Return (X, Y) of the center of cell containing provided text 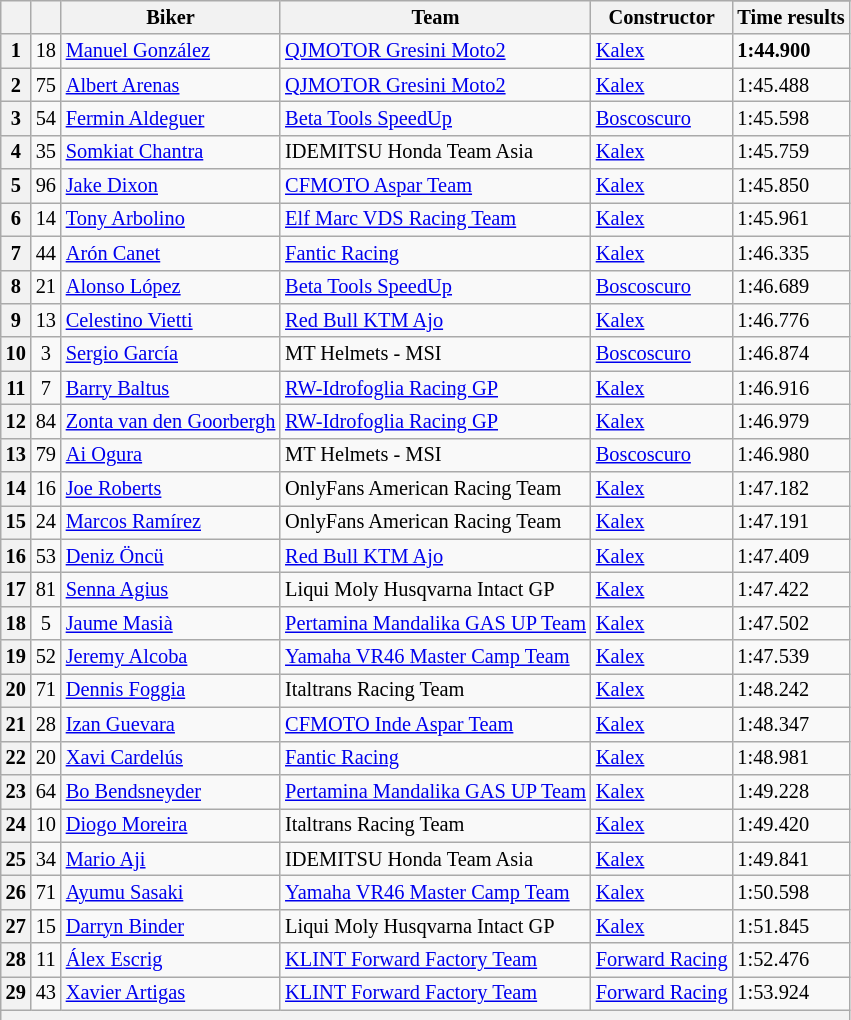
Celestino Vietti (170, 320)
1:48.347 (790, 724)
Xavier Artigas (170, 993)
2 (16, 85)
Manuel González (170, 51)
1:47.191 (790, 522)
1:48.242 (790, 690)
Albert Arenas (170, 85)
8 (16, 287)
27 (16, 926)
29 (16, 993)
1:45.598 (790, 118)
Team (436, 17)
1:49.228 (790, 791)
64 (46, 791)
1:45.488 (790, 85)
25 (16, 859)
1:47.409 (790, 556)
1:47.539 (790, 657)
Arón Canet (170, 253)
9 (16, 320)
43 (46, 993)
1:46.874 (790, 354)
Mario Aji (170, 859)
Zonta van den Goorbergh (170, 421)
54 (46, 118)
Álex Escrig (170, 960)
1:52.476 (790, 960)
Jeremy Alcoba (170, 657)
Joe Roberts (170, 489)
19 (16, 657)
79 (46, 455)
Jake Dixon (170, 186)
6 (16, 219)
96 (46, 186)
Ayumu Sasaki (170, 892)
23 (16, 791)
Darryn Binder (170, 926)
Marcos Ramírez (170, 522)
1:45.961 (790, 219)
Time results (790, 17)
Sergio García (170, 354)
1:46.980 (790, 455)
1:53.924 (790, 993)
CFMOTO Inde Aspar Team (436, 724)
12 (16, 421)
26 (16, 892)
Alonso López (170, 287)
1:45.759 (790, 152)
Elf Marc VDS Racing Team (436, 219)
Constructor (662, 17)
53 (46, 556)
1:50.598 (790, 892)
34 (46, 859)
1:46.979 (790, 421)
22 (16, 758)
1 (16, 51)
Diogo Moreira (170, 825)
1:46.776 (790, 320)
52 (46, 657)
1:49.420 (790, 825)
17 (16, 589)
1:51.845 (790, 926)
1:45.850 (790, 186)
Tony Arbolino (170, 219)
Deniz Öncü (170, 556)
Barry Baltus (170, 388)
CFMOTO Aspar Team (436, 186)
Izan Guevara (170, 724)
1:44.900 (790, 51)
4 (16, 152)
1:47.502 (790, 623)
Xavi Cardelús (170, 758)
1:46.335 (790, 253)
1:49.841 (790, 859)
44 (46, 253)
Fermin Aldeguer (170, 118)
35 (46, 152)
Somkiat Chantra (170, 152)
81 (46, 589)
Jaume Masià (170, 623)
75 (46, 85)
1:46.916 (790, 388)
1:46.689 (790, 287)
Dennis Foggia (170, 690)
Ai Ogura (170, 455)
1:48.981 (790, 758)
Senna Agius (170, 589)
1:47.422 (790, 589)
1:47.182 (790, 489)
Biker (170, 17)
Bo Bendsneyder (170, 791)
84 (46, 421)
